Capture the cell that displays the provided text and extract its [X, Y] central coordinate. 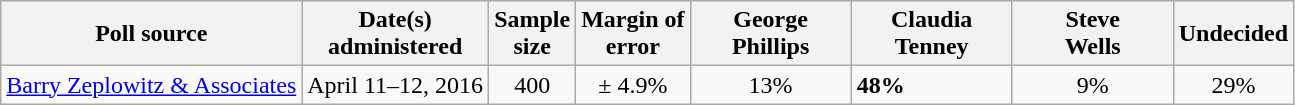
Samplesize [532, 34]
Undecided [1233, 34]
Margin oferror [633, 34]
Date(s)administered [396, 34]
GeorgePhillips [770, 34]
± 4.9% [633, 85]
SteveWells [1092, 34]
ClaudiaTenney [932, 34]
9% [1092, 85]
48% [932, 85]
400 [532, 85]
29% [1233, 85]
Poll source [152, 34]
13% [770, 85]
Barry Zeplowitz & Associates [152, 85]
April 11–12, 2016 [396, 85]
